Scan for the cell matching the given text and deliver its [x, y] coordinate at center. 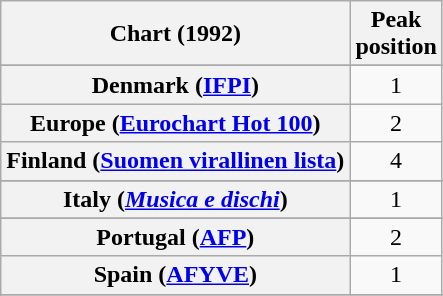
Italy (Musica e dischi) [176, 199]
Finland (Suomen virallinen lista) [176, 161]
Denmark (IFPI) [176, 85]
Chart (1992) [176, 34]
Europe (Eurochart Hot 100) [176, 123]
Spain (AFYVE) [176, 275]
Peakposition [396, 34]
4 [396, 161]
Portugal (AFP) [176, 237]
